Return the [x, y] coordinate for the center point of the cell that contains the specified text.  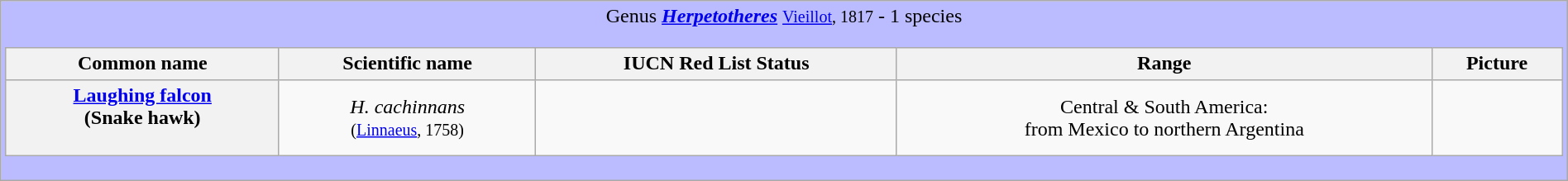
H. cachinnans(Linnaeus, 1758) [407, 117]
Scientific name [407, 64]
IUCN Red List Status [716, 64]
Picture [1497, 64]
Laughing falcon(Snake hawk) [142, 117]
Common name [142, 64]
Range [1164, 64]
Central & South America:from Mexico to northern Argentina [1164, 117]
